Scan for the cell matching the given text and deliver its (X, Y) coordinate at center. 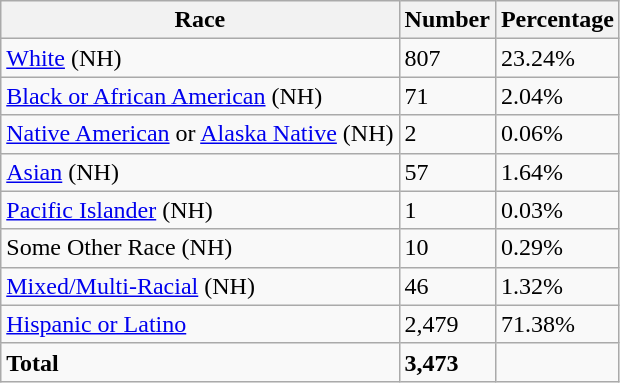
807 (447, 58)
Race (200, 20)
1.32% (557, 286)
White (NH) (200, 58)
0.29% (557, 248)
71.38% (557, 324)
Asian (NH) (200, 172)
71 (447, 96)
2,479 (447, 324)
Hispanic or Latino (200, 324)
Number (447, 20)
Native American or Alaska Native (NH) (200, 134)
Pacific Islander (NH) (200, 210)
Percentage (557, 20)
2.04% (557, 96)
1.64% (557, 172)
46 (447, 286)
Total (200, 362)
0.03% (557, 210)
Some Other Race (NH) (200, 248)
Black or African American (NH) (200, 96)
1 (447, 210)
0.06% (557, 134)
2 (447, 134)
23.24% (557, 58)
10 (447, 248)
3,473 (447, 362)
57 (447, 172)
Mixed/Multi-Racial (NH) (200, 286)
